Output the [x, y] coordinate of the center of the cell containing the given text.  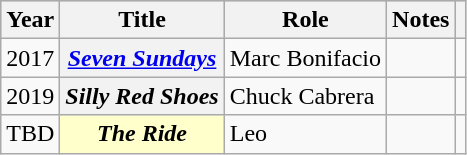
Notes [421, 20]
Marc Bonifacio [305, 58]
Chuck Cabrera [305, 96]
Role [305, 20]
2019 [30, 96]
Leo [305, 134]
TBD [30, 134]
The Ride [142, 134]
2017 [30, 58]
Year [30, 20]
Title [142, 20]
Silly Red Shoes [142, 96]
Seven Sundays [142, 58]
